Find where the given text appears and provide that cell's center as [x, y] coordinate. 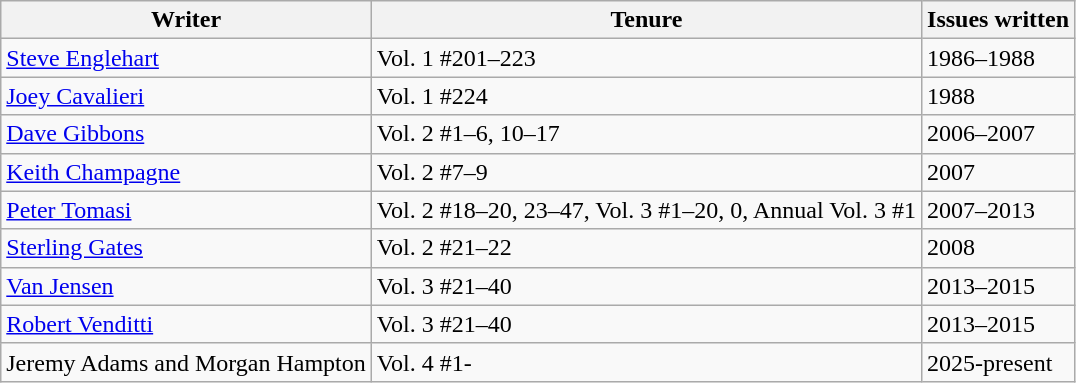
Joey Cavalieri [186, 96]
Steve Englehart [186, 58]
Vol. 2 #7–9 [646, 172]
2025-present [998, 362]
Dave Gibbons [186, 134]
Tenure [646, 20]
2008 [998, 248]
Vol. 1 #201–223 [646, 58]
Sterling Gates [186, 248]
Vol. 2 #21–22 [646, 248]
Vol. 2 #1–6, 10–17 [646, 134]
Vol. 4 #1- [646, 362]
Van Jensen [186, 286]
2007–2013 [998, 210]
Vol. 2 #18–20, 23–47, Vol. 3 #1–20, 0, Annual Vol. 3 #1 [646, 210]
Vol. 1 #224 [646, 96]
2007 [998, 172]
1988 [998, 96]
Issues written [998, 20]
1986–1988 [998, 58]
Jeremy Adams and Morgan Hampton [186, 362]
2006–2007 [998, 134]
Keith Champagne [186, 172]
Robert Venditti [186, 324]
Writer [186, 20]
Peter Tomasi [186, 210]
